Provide the [X, Y] coordinate of the cell's center where the given text is located.  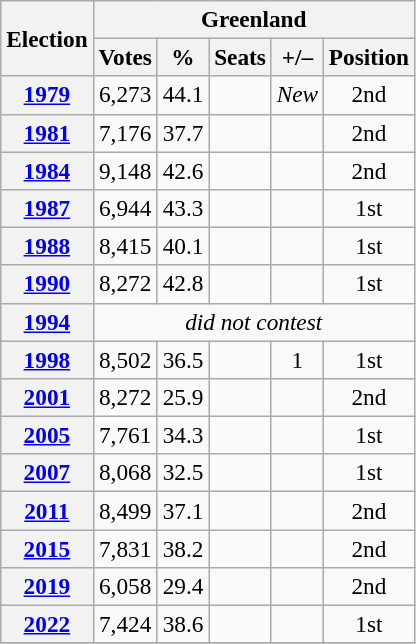
1998 [47, 359]
8,502 [125, 359]
1987 [47, 208]
43.3 [183, 208]
New [297, 95]
1 [297, 359]
Seats [240, 57]
6,058 [125, 586]
1981 [47, 133]
1979 [47, 95]
2001 [47, 397]
+/– [297, 57]
2007 [47, 473]
1984 [47, 170]
40.1 [183, 246]
Votes [125, 57]
% [183, 57]
38.6 [183, 624]
Election [47, 38]
7,424 [125, 624]
36.5 [183, 359]
38.2 [183, 548]
34.3 [183, 435]
Greenland [254, 19]
Position [368, 57]
8,068 [125, 473]
7,761 [125, 435]
9,148 [125, 170]
6,944 [125, 208]
2022 [47, 624]
did not contest [254, 322]
7,176 [125, 133]
42.6 [183, 170]
32.5 [183, 473]
42.8 [183, 284]
1994 [47, 322]
2019 [47, 586]
1990 [47, 284]
8,415 [125, 246]
2005 [47, 435]
2015 [47, 548]
2011 [47, 510]
44.1 [183, 95]
8,499 [125, 510]
25.9 [183, 397]
1988 [47, 246]
7,831 [125, 548]
29.4 [183, 586]
37.1 [183, 510]
6,273 [125, 95]
37.7 [183, 133]
